Identify which cell holds the provided text, then report its (x, y) central coordinate. 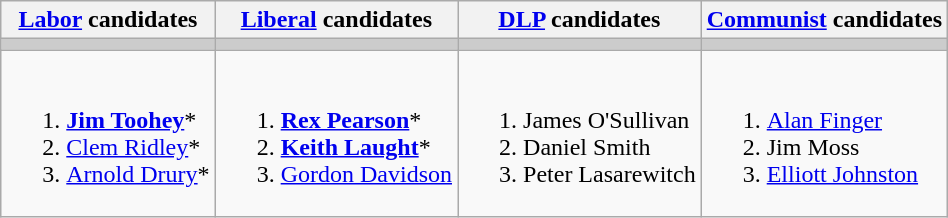
Jim Toohey*Clem Ridley*Arnold Drury* (108, 134)
DLP candidates (580, 20)
Labor candidates (108, 20)
Rex Pearson*Keith Laught*Gordon Davidson (336, 134)
Communist candidates (824, 20)
James O'SullivanDaniel SmithPeter Lasarewitch (580, 134)
Liberal candidates (336, 20)
Alan FingerJim MossElliott Johnston (824, 134)
